Determine the (x, y) coordinate at the center of the cell enclosing the given text.  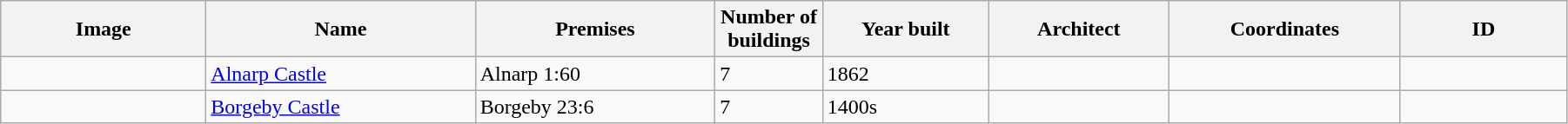
Image (104, 29)
Borgeby 23:6 (595, 107)
1400s (905, 107)
Architect (1079, 29)
Year built (905, 29)
Number ofbuildings (769, 29)
Borgeby Castle (341, 107)
1862 (905, 74)
Coordinates (1284, 29)
Premises (595, 29)
Alnarp 1:60 (595, 74)
ID (1483, 29)
Alnarp Castle (341, 74)
Name (341, 29)
